Scan for the cell matching the given text and deliver its [x, y] coordinate at center. 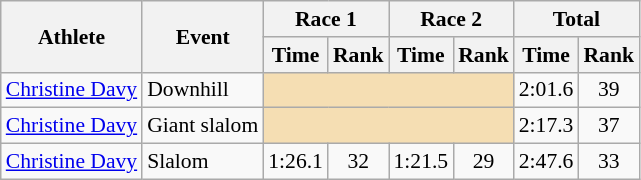
29 [484, 162]
Downhill [202, 90]
33 [608, 162]
39 [608, 90]
Race 2 [450, 19]
2:17.3 [546, 126]
Total [576, 19]
1:26.1 [296, 162]
2:01.6 [546, 90]
2:47.6 [546, 162]
37 [608, 126]
Slalom [202, 162]
1:21.5 [420, 162]
Race 1 [326, 19]
Event [202, 36]
Athlete [72, 36]
Giant slalom [202, 126]
32 [358, 162]
